For the text-containing cell, return its midpoint in (X, Y) coordinate format. 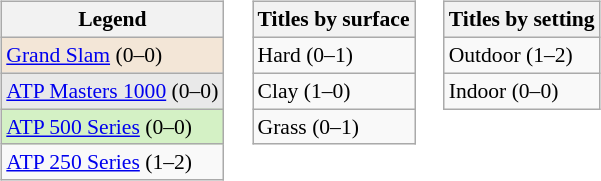
ATP Masters 1000 (0–0) (112, 91)
Legend (112, 20)
Clay (1–0) (334, 91)
Grand Slam (0–0) (112, 55)
Titles by surface (334, 20)
ATP 500 Series (0–0) (112, 127)
Outdoor (1–2) (522, 55)
Hard (0–1) (334, 55)
Titles by setting (522, 20)
Indoor (0–0) (522, 91)
ATP 250 Series (1–2) (112, 162)
Grass (0–1) (334, 127)
